For the text-containing cell, return its midpoint in (x, y) coordinate format. 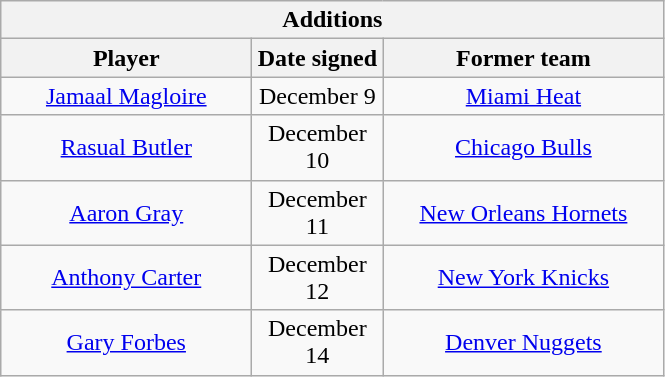
December 11 (318, 212)
Anthony Carter (126, 278)
Denver Nuggets (524, 342)
Gary Forbes (126, 342)
New Orleans Hornets (524, 212)
Aaron Gray (126, 212)
Additions (332, 20)
New York Knicks (524, 278)
Chicago Bulls (524, 148)
Date signed (318, 58)
Former team (524, 58)
December 10 (318, 148)
December 14 (318, 342)
Player (126, 58)
Rasual Butler (126, 148)
Miami Heat (524, 96)
Jamaal Magloire (126, 96)
December 12 (318, 278)
December 9 (318, 96)
